Search for the cell housing the specified text and yield its (X, Y) center coordinate. 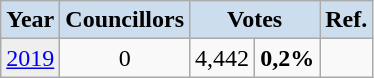
Ref. (346, 20)
Votes (255, 20)
0 (125, 58)
4,442 (222, 58)
0,2% (288, 58)
Councillors (125, 20)
2019 (30, 58)
Year (30, 20)
